Search for the cell housing the specified text and yield its (x, y) center coordinate. 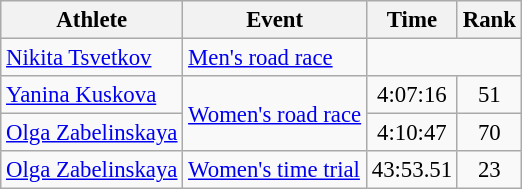
Nikita Tsvetkov (92, 58)
Women's time trial (275, 170)
4:07:16 (412, 95)
4:10:47 (412, 133)
Event (275, 20)
70 (489, 133)
Rank (489, 20)
Time (412, 20)
23 (489, 170)
Athlete (92, 20)
Yanina Kuskova (92, 95)
51 (489, 95)
Women's road race (275, 114)
43:53.51 (412, 170)
Men's road race (275, 58)
